Extract the [x, y] coordinate from the center of the cell holding the provided text.  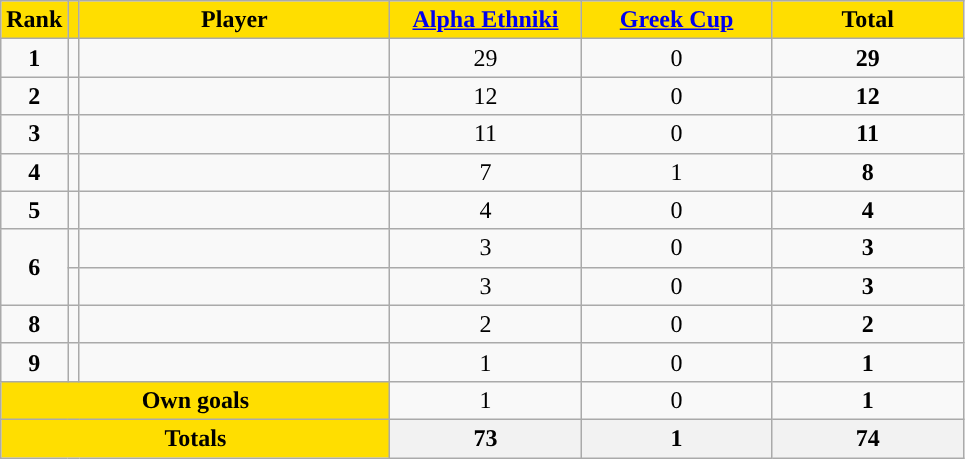
Alpha Ethniki [486, 20]
73 [486, 438]
Rank [34, 20]
Own goals [196, 400]
Player [234, 20]
7 [486, 172]
5 [34, 210]
Total [868, 20]
74 [868, 438]
Totals [196, 438]
6 [34, 267]
9 [34, 362]
Greek Cup [676, 20]
